Determine the (X, Y) coordinate at the center of the cell enclosing the given text.  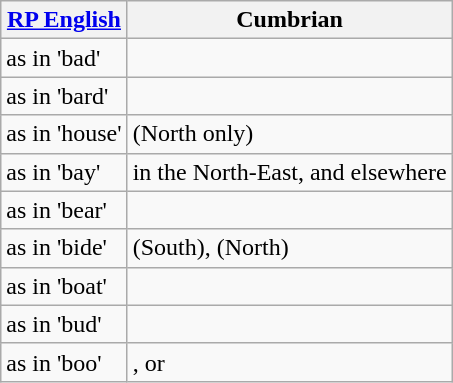
as in 'bay' (64, 172)
RP English (64, 20)
, or (290, 362)
as in 'bear' (64, 210)
as in 'boo' (64, 362)
as in 'bard' (64, 96)
as in 'bide' (64, 248)
Cumbrian (290, 20)
as in 'bud' (64, 324)
as in 'house' (64, 134)
(South), (North) (290, 248)
as in 'boat' (64, 286)
(North only) (290, 134)
as in 'bad' (64, 58)
in the North-East, and elsewhere (290, 172)
